Identify which cell holds the provided text, then report its (x, y) central coordinate. 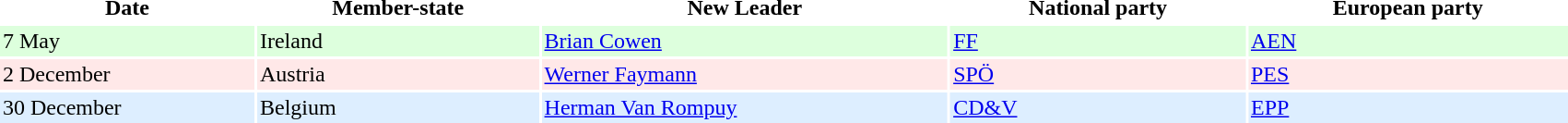
Austria (398, 74)
Brian Cowen (745, 41)
FF (1098, 41)
Herman Van Rompuy (745, 107)
Belgium (398, 107)
CD&V (1098, 107)
EPP (1408, 107)
Ireland (398, 41)
AEN (1408, 41)
2 December (127, 74)
PES (1408, 74)
Werner Faymann (745, 74)
30 December (127, 107)
SPÖ (1098, 74)
7 May (127, 41)
